Detect which cell encompasses the target text, then output its (X, Y) center coordinate. 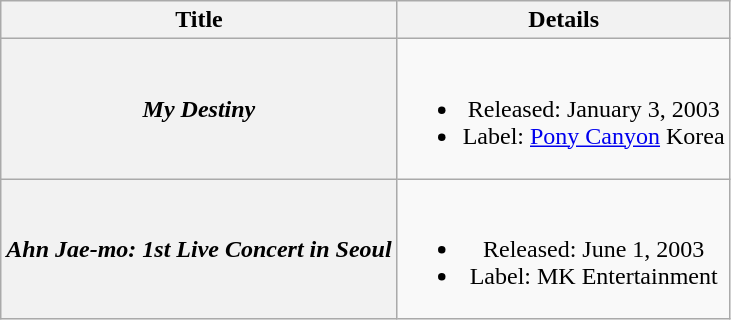
My Destiny (199, 109)
Details (564, 20)
Title (199, 20)
Ahn Jae-mo: 1st Live Concert in Seoul (199, 249)
Released: June 1, 2003Label: MK Entertainment (564, 249)
Released: January 3, 2003Label: Pony Canyon Korea (564, 109)
